Pinpoint the cell where the given text exists, returning its (X, Y) midpoint coordinate. 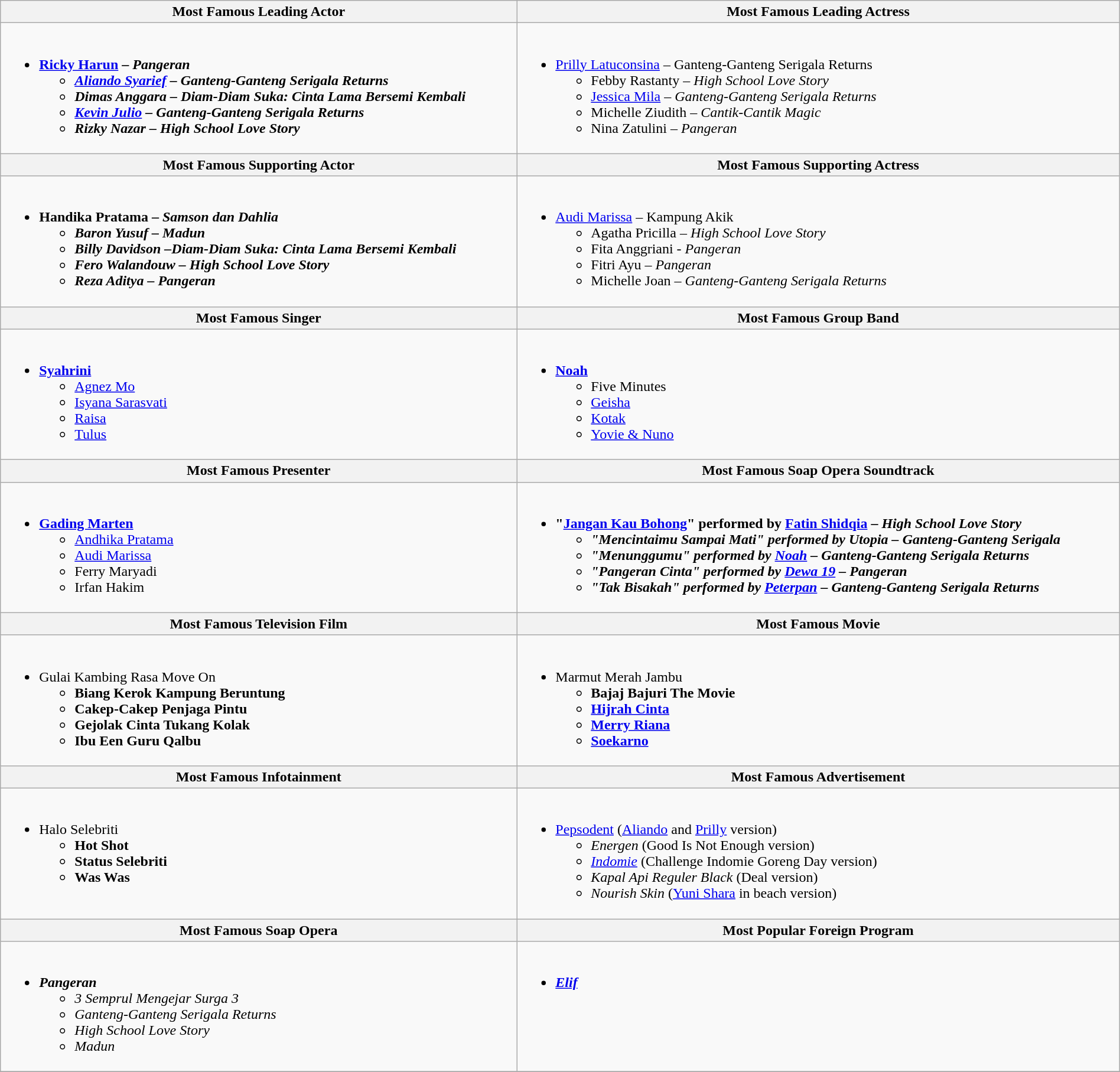
Marmut Merah JambuBajaj Bajuri The MovieHijrah CintaMerry RianaSoekarno (818, 700)
Gading MartenAndhika PratamaAudi MarissaFerry MaryadiIrfan Hakim (259, 547)
Most Famous Singer (259, 318)
Pangeran3 Semprul Mengejar Surga 3Ganteng-Ganteng Serigala ReturnsHigh School Love StoryMadun (259, 1006)
Most Famous Presenter (259, 471)
Halo SelebritiHot ShotStatus SelebritiWas Was (259, 853)
Most Famous Soap Opera (259, 930)
Most Famous Infotainment (259, 777)
Most Famous Group Band (818, 318)
Most Famous Supporting Actress (818, 165)
Gulai Kambing Rasa Move OnBiang Kerok Kampung BeruntungCakep-Cakep Penjaga PintuGejolak Cinta Tukang KolakIbu Een Guru Qalbu (259, 700)
Elif (818, 1006)
NoahFive MinutesGeishaKotakYovie & Nuno (818, 395)
Most Popular Foreign Program (818, 930)
Most Famous Supporting Actor (259, 165)
Most Famous Soap Opera Soundtrack (818, 471)
Most Famous Movie (818, 624)
Most Famous Advertisement (818, 777)
Most Famous Leading Actress (818, 12)
Most Famous Television Film (259, 624)
SyahriniAgnez MoIsyana SarasvatiRaisaTulus (259, 395)
Most Famous Leading Actor (259, 12)
